Identify which cell holds the provided text, then report its (x, y) central coordinate. 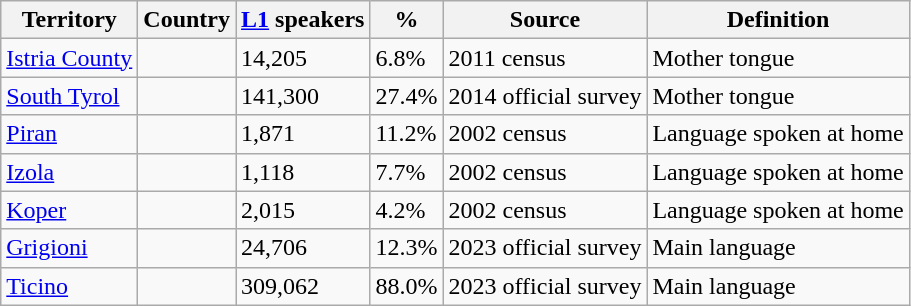
7.7% (406, 172)
Grigioni (70, 248)
88.0% (406, 286)
4.2% (406, 210)
24,706 (303, 248)
14,205 (303, 58)
11.2% (406, 134)
309,062 (303, 286)
Definition (778, 20)
27.4% (406, 96)
2011 census (545, 58)
Source (545, 20)
Izola (70, 172)
% (406, 20)
12.3% (406, 248)
Ticino (70, 286)
Istria County (70, 58)
L1 speakers (303, 20)
Piran (70, 134)
1,118 (303, 172)
Koper (70, 210)
Territory (70, 20)
Country (187, 20)
141,300 (303, 96)
2014 official survey (545, 96)
1,871 (303, 134)
2,015 (303, 210)
South Tyrol (70, 96)
6.8% (406, 58)
